Search for the cell housing the specified text and yield its [x, y] center coordinate. 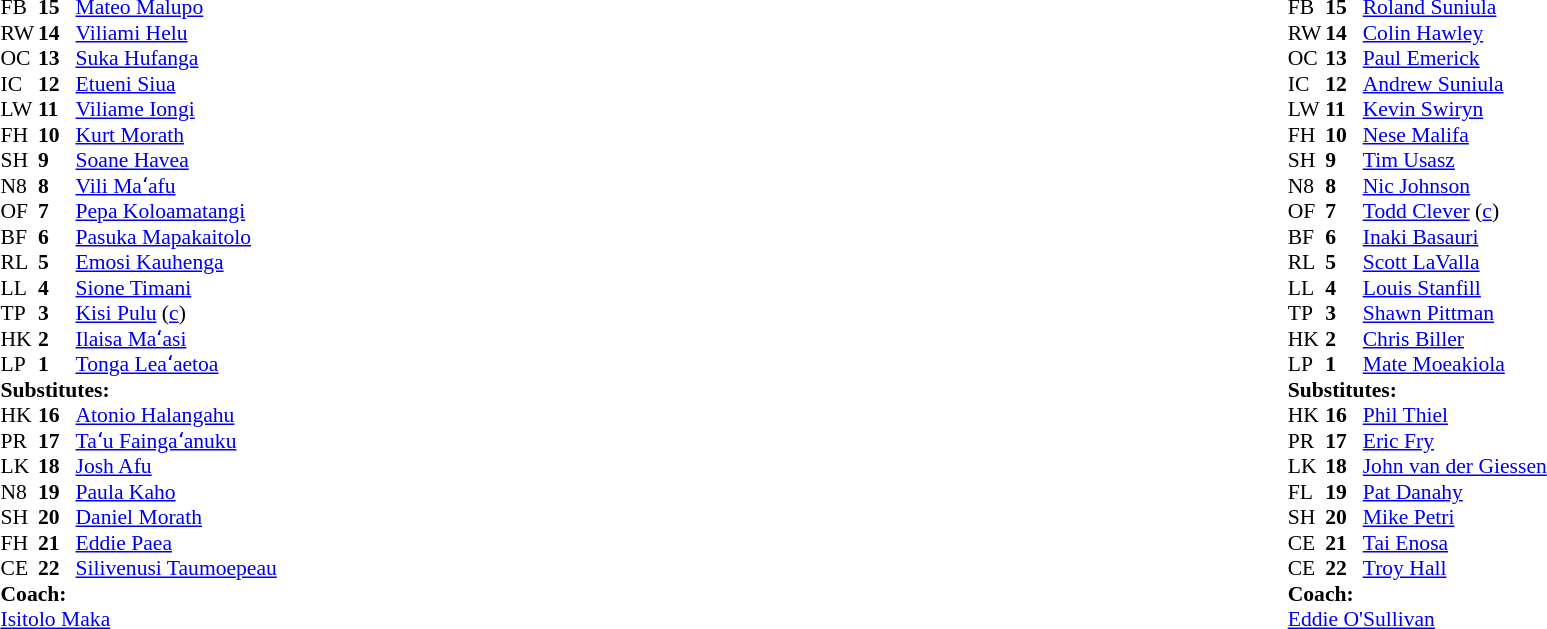
Colin Hawley [1455, 33]
Nese Malifa [1455, 135]
Pat Danahy [1455, 492]
Viliame Iongi [176, 109]
Taʻu Faingaʻanuku [176, 441]
Louis Stanfill [1455, 288]
Soane Havea [176, 161]
Silivenusi Taumoepeau [176, 569]
Josh Afu [176, 467]
Suka Hufanga [176, 59]
Sione Timani [176, 288]
Pasuka Mapakaitolo [176, 237]
Kurt Morath [176, 135]
Scott LaValla [1455, 263]
Phil Thiel [1455, 415]
Emosi Kauhenga [176, 263]
Tim Usasz [1455, 161]
Atonio Halangahu [176, 415]
Paula Kaho [176, 492]
Tonga Leaʻaetoa [176, 365]
FL [1307, 492]
Pepa Koloamatangi [176, 211]
Eddie Paea [176, 543]
Todd Clever (c) [1455, 211]
Paul Emerick [1455, 59]
Nic Johnson [1455, 186]
Kevin Swiryn [1455, 109]
Tai Enosa [1455, 543]
Daniel Morath [176, 517]
Shawn Pittman [1455, 313]
Mike Petri [1455, 517]
Ilaisa Maʻasi [176, 339]
Kisi Pulu (c) [176, 313]
Chris Biller [1455, 339]
Vili Maʻafu [176, 186]
Mate Moeakiola [1455, 365]
Troy Hall [1455, 569]
Eric Fry [1455, 441]
Inaki Basauri [1455, 237]
John van der Giessen [1455, 467]
Viliami Helu [176, 33]
Etueni Siua [176, 84]
Andrew Suniula [1455, 84]
